Identify which cell holds the provided text, then report its (X, Y) central coordinate. 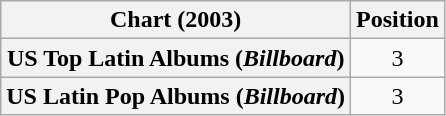
Position (398, 20)
Chart (2003) (176, 20)
US Top Latin Albums (Billboard) (176, 58)
US Latin Pop Albums (Billboard) (176, 96)
